Detect which cell encompasses the target text, then output its [x, y] center coordinate. 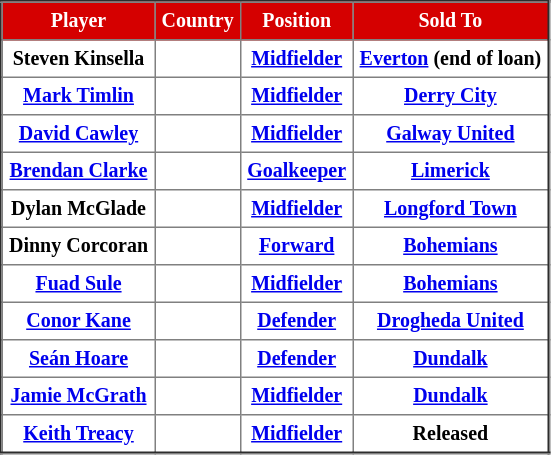
Position [296, 21]
Forward [296, 246]
Drogheda United [451, 321]
Goalkeeper [296, 171]
Everton (end of loan) [451, 59]
Jamie McGrath [78, 396]
Player [78, 21]
Steven Kinsella [78, 59]
Released [451, 434]
Seán Hoare [78, 359]
Country [198, 21]
Galway United [451, 134]
Limerick [451, 171]
Dinny Corcoran [78, 246]
Conor Kane [78, 321]
Dylan McGlade [78, 209]
Brendan Clarke [78, 171]
Derry City [451, 96]
Sold To [451, 21]
Keith Treacy [78, 434]
Longford Town [451, 209]
David Cawley [78, 134]
Mark Timlin [78, 96]
Fuad Sule [78, 284]
